From the cell containing the given text, extract its center point as [x, y] coordinate. 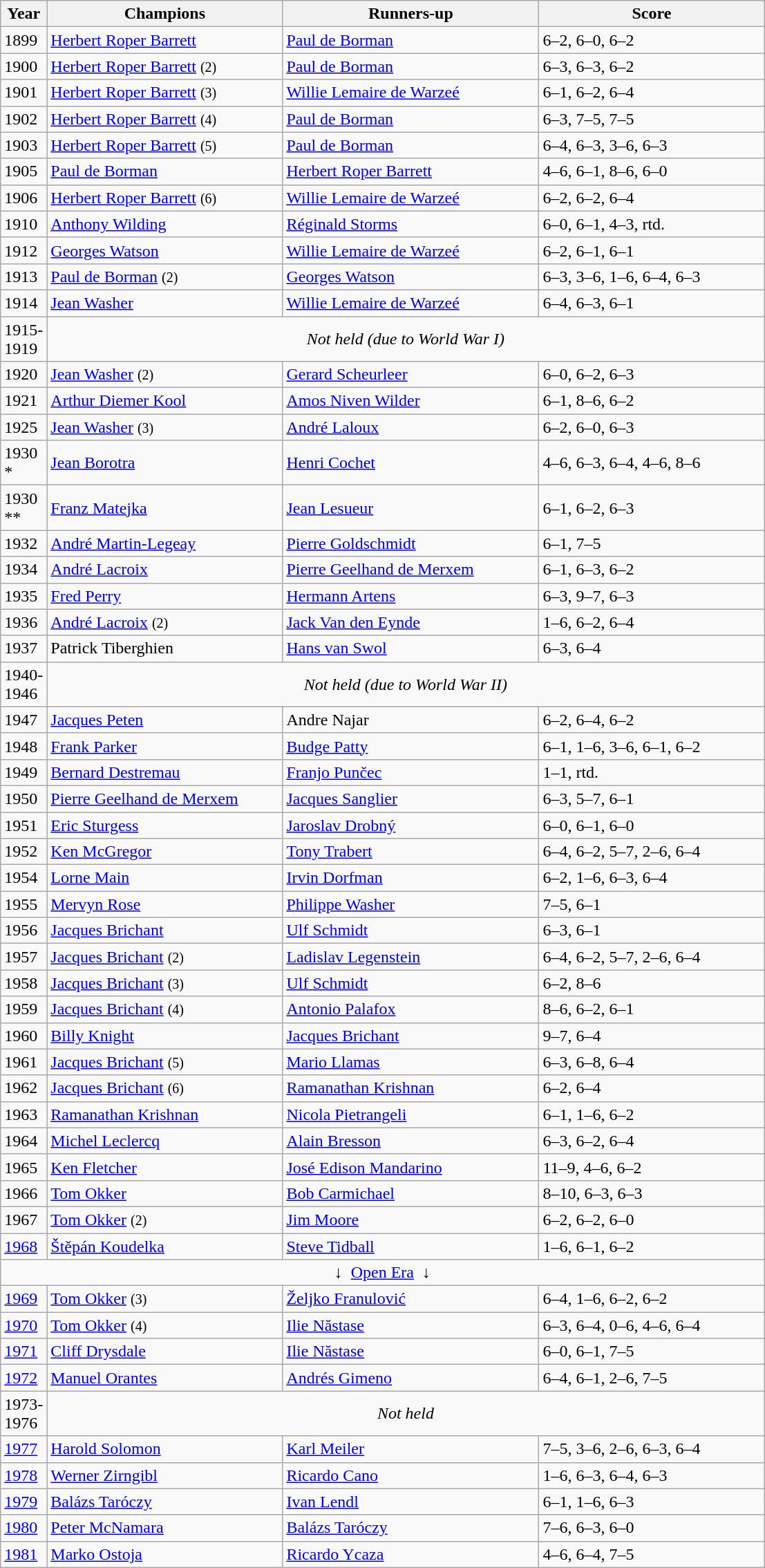
Peter McNamara [164, 1528]
Cliff Drysdale [164, 1352]
6–3, 6–4, 0–6, 4–6, 6–4 [652, 1325]
6–2, 8–6 [652, 983]
1951 [23, 825]
Paul de Borman (2) [164, 277]
Jean Washer [164, 303]
6–3, 6–2, 6–4 [652, 1141]
6–3, 6–1 [652, 931]
Ladislav Legenstein [410, 957]
6–0, 6–1, 4–3, rtd. [652, 224]
Jaroslav Drobný [410, 825]
1930 ** [23, 507]
Patrick Tiberghien [164, 648]
Jacques Brichant (4) [164, 1009]
6–4, 6–1, 2–6, 7–5 [652, 1378]
6–3, 3–6, 1–6, 6–4, 6–3 [652, 277]
Bob Carmichael [410, 1193]
Herbert Roper Barrett (2) [164, 66]
1914 [23, 303]
6–3, 6–4 [652, 648]
1956 [23, 931]
Franjo Punčec [410, 772]
Henri Cochet [410, 463]
6–1, 1–6, 6–2 [652, 1114]
Eric Sturgess [164, 825]
Not held (due to World War I) [406, 339]
Herbert Roper Barrett (4) [164, 119]
Tony Trabert [410, 852]
8–10, 6–3, 6–3 [652, 1193]
1971 [23, 1352]
Lorne Main [164, 878]
Michel Leclercq [164, 1141]
1957 [23, 957]
6–1, 7–5 [652, 543]
7–5, 3–6, 2–6, 6–3, 6–4 [652, 1449]
Ricardo Cano [410, 1475]
6–2, 1–6, 6–3, 6–4 [652, 878]
Bernard Destremau [164, 772]
André Lacroix [164, 570]
Ken McGregor [164, 852]
1970 [23, 1325]
1–1, rtd. [652, 772]
1925 [23, 427]
Nicola Pietrangeli [410, 1114]
6–0, 6–1, 6–0 [652, 825]
9–7, 6–4 [652, 1036]
4–6, 6–3, 6–4, 4–6, 8–6 [652, 463]
Budge Patty [410, 746]
6–1, 8–6, 6–2 [652, 401]
Jacques Brichant (5) [164, 1062]
1966 [23, 1193]
Year [23, 14]
1979 [23, 1502]
Jean Washer (3) [164, 427]
1962 [23, 1088]
4–6, 6–1, 8–6, 6–0 [652, 171]
Jacques Sanglier [410, 799]
Arthur Diemer Kool [164, 401]
Andrés Gimeno [410, 1378]
Tom Okker [164, 1193]
Tom Okker (3) [164, 1299]
Jim Moore [410, 1220]
Antonio Palafox [410, 1009]
André Lacroix (2) [164, 622]
6–3, 9–7, 6–3 [652, 596]
1947 [23, 720]
1930 * [23, 463]
1964 [23, 1141]
1–6, 6–1, 6–2 [652, 1247]
7–5, 6–1 [652, 904]
Not held (due to World War II) [406, 684]
Jacques Brichant (3) [164, 983]
6–4, 6–3, 6–1 [652, 303]
1961 [23, 1062]
Jacques Brichant (6) [164, 1088]
Mario Llamas [410, 1062]
6–4, 1–6, 6–2, 6–2 [652, 1299]
6–2, 6–0, 6–2 [652, 40]
Željko Franulović [410, 1299]
1902 [23, 119]
1905 [23, 171]
Jean Borotra [164, 463]
6–2, 6–4 [652, 1088]
6–2, 6–4, 6–2 [652, 720]
Jacques Peten [164, 720]
1950 [23, 799]
André Laloux [410, 427]
Manuel Orantes [164, 1378]
Andre Najar [410, 720]
Jean Washer (2) [164, 375]
6–1, 1–6, 3–6, 6–1, 6–2 [652, 746]
1972 [23, 1378]
Réginald Storms [410, 224]
1959 [23, 1009]
1949 [23, 772]
6–1, 6–2, 6–3 [652, 507]
1980 [23, 1528]
1977 [23, 1449]
Tom Okker (4) [164, 1325]
1969 [23, 1299]
Fred Perry [164, 596]
6–3, 6–8, 6–4 [652, 1062]
1973-1976 [23, 1413]
Mervyn Rose [164, 904]
1901 [23, 93]
1–6, 6–3, 6–4, 6–3 [652, 1475]
11–9, 4–6, 6–2 [652, 1167]
Ivan Lendl [410, 1502]
Karl Meiler [410, 1449]
Harold Solomon [164, 1449]
6–1, 6–3, 6–2 [652, 570]
Tom Okker (2) [164, 1220]
Jacques Brichant (2) [164, 957]
1967 [23, 1220]
Billy Knight [164, 1036]
1958 [23, 983]
José Edison Mandarino [410, 1167]
1921 [23, 401]
1912 [23, 250]
Irvin Dorfman [410, 878]
6–1, 6–2, 6–4 [652, 93]
6–3, 6–3, 6–2 [652, 66]
1963 [23, 1114]
Hermann Artens [410, 596]
6–0, 6–2, 6–3 [652, 375]
Herbert Roper Barrett (6) [164, 198]
Anthony Wilding [164, 224]
Not held [406, 1413]
1900 [23, 66]
1968 [23, 1247]
1937 [23, 648]
1955 [23, 904]
1910 [23, 224]
6–2, 6–0, 6–3 [652, 427]
↓ Open Era ↓ [383, 1273]
8–6, 6–2, 6–1 [652, 1009]
Herbert Roper Barrett (5) [164, 145]
1913 [23, 277]
Štěpán Koudelka [164, 1247]
1934 [23, 570]
Philippe Washer [410, 904]
1899 [23, 40]
1952 [23, 852]
1940-1946 [23, 684]
Ricardo Ycaza [410, 1554]
Jack Van den Eynde [410, 622]
1936 [23, 622]
4–6, 6–4, 7–5 [652, 1554]
Gerard Scheurleer [410, 375]
1960 [23, 1036]
6–0, 6–1, 7–5 [652, 1352]
Hans van Swol [410, 648]
1935 [23, 596]
1932 [23, 543]
6–3, 5–7, 6–1 [652, 799]
1981 [23, 1554]
Herbert Roper Barrett (3) [164, 93]
6–4, 6–3, 3–6, 6–3 [652, 145]
1954 [23, 878]
6–2, 6–2, 6–4 [652, 198]
Marko Ostoja [164, 1554]
Steve Tidball [410, 1247]
1920 [23, 375]
1965 [23, 1167]
Score [652, 14]
1915-1919 [23, 339]
Champions [164, 14]
1978 [23, 1475]
Runners-up [410, 14]
6–2, 6–2, 6–0 [652, 1220]
Frank Parker [164, 746]
André Martin-Legeay [164, 543]
1903 [23, 145]
1–6, 6–2, 6–4 [652, 622]
Werner Zirngibl [164, 1475]
6–1, 1–6, 6–3 [652, 1502]
6–2, 6–1, 6–1 [652, 250]
7–6, 6–3, 6–0 [652, 1528]
Amos Niven Wilder [410, 401]
1948 [23, 746]
Pierre Goldschmidt [410, 543]
Jean Lesueur [410, 507]
1906 [23, 198]
6–3, 7–5, 7–5 [652, 119]
Franz Matejka [164, 507]
Alain Bresson [410, 1141]
Ken Fletcher [164, 1167]
